Find where the given text appears and provide that cell's center as [X, Y] coordinate. 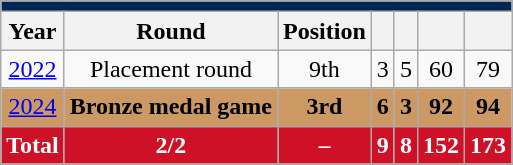
9th [325, 69]
Year [33, 31]
Placement round [170, 69]
Total [33, 145]
Bronze medal game [170, 107]
92 [440, 107]
2022 [33, 69]
3rd [325, 107]
5 [406, 69]
9 [382, 145]
152 [440, 145]
8 [406, 145]
173 [488, 145]
– [325, 145]
2/2 [170, 145]
6 [382, 107]
60 [440, 69]
94 [488, 107]
Round [170, 31]
79 [488, 69]
2024 [33, 107]
Position [325, 31]
